Scan for the cell matching the given text and deliver its [X, Y] coordinate at center. 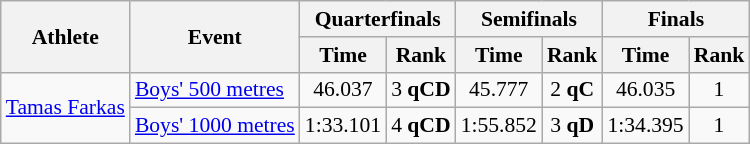
Boys' 500 metres [215, 90]
46.037 [343, 90]
46.035 [645, 90]
3 qD [572, 126]
Event [215, 36]
Athlete [66, 36]
Finals [676, 19]
Boys' 1000 metres [215, 126]
3 qCD [421, 90]
Quarterfinals [378, 19]
4 qCD [421, 126]
45.777 [499, 90]
Tamas Farkas [66, 108]
1:55.852 [499, 126]
1:34.395 [645, 126]
2 qC [572, 90]
1:33.101 [343, 126]
Semifinals [530, 19]
